Scan for the cell matching the given text and deliver its (X, Y) coordinate at center. 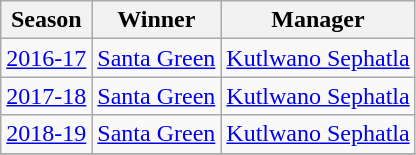
2017-18 (46, 96)
Season (46, 20)
Winner (156, 20)
2018-19 (46, 134)
Manager (318, 20)
2016-17 (46, 58)
